Locate the cell with the specified text and output its (X, Y) center coordinate. 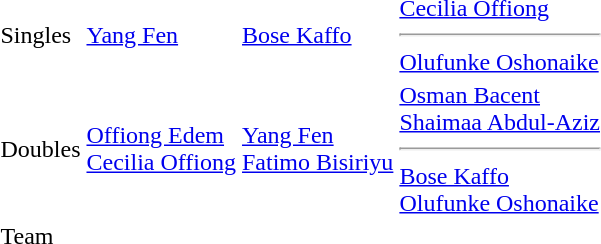
Offiong Edem Cecilia Offiong (162, 149)
Yang Fen Fatimo Bisiriyu (318, 149)
